Return the [X, Y] coordinate for the center point of the cell that contains the specified text.  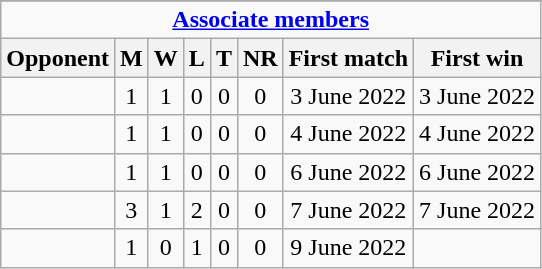
Associate members [271, 20]
First match [348, 58]
2 [196, 210]
M [132, 58]
First win [478, 58]
NR [260, 58]
Opponent [58, 58]
T [224, 58]
9 June 2022 [348, 248]
L [196, 58]
3 [132, 210]
W [166, 58]
